Capture the cell that displays the provided text and extract its [X, Y] central coordinate. 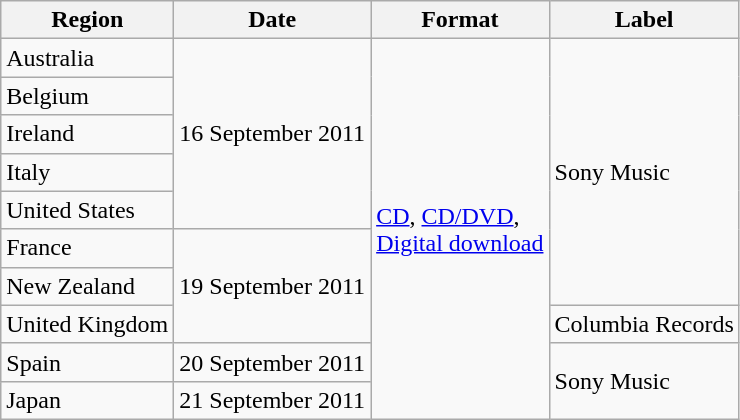
Spain [88, 362]
CD, CD/DVD,Digital download [460, 230]
20 September 2011 [272, 362]
Italy [88, 172]
Ireland [88, 134]
France [88, 248]
United Kingdom [88, 324]
Format [460, 20]
United States [88, 210]
New Zealand [88, 286]
Belgium [88, 96]
Label [644, 20]
Japan [88, 400]
21 September 2011 [272, 400]
19 September 2011 [272, 286]
Date [272, 20]
16 September 2011 [272, 134]
Australia [88, 58]
Columbia Records [644, 324]
Region [88, 20]
